Extract the (X, Y) coordinate from the center of the cell holding the provided text.  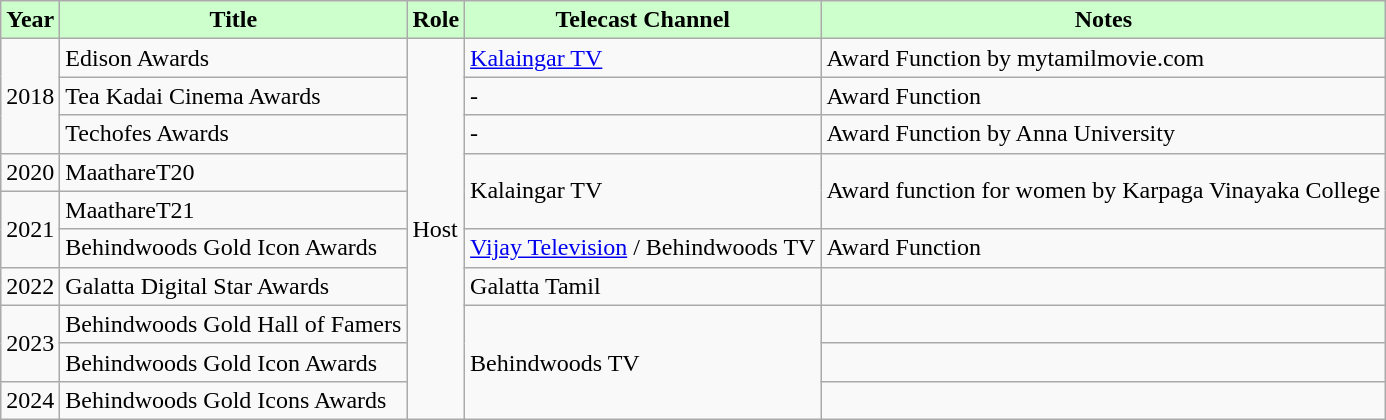
Edison Awards (234, 58)
Award function for women by Karpaga Vinayaka College (1104, 191)
Tea Kadai Cinema Awards (234, 96)
Title (234, 20)
Role (436, 20)
Award Function by mytamilmovie.com (1104, 58)
2020 (30, 172)
Behindwoods Gold Hall of Famers (234, 324)
Award Function by Anna University (1104, 134)
Vijay Television / Behindwoods TV (643, 248)
2018 (30, 96)
Host (436, 230)
Techofes Awards (234, 134)
2021 (30, 229)
2022 (30, 286)
MaathareT21 (234, 210)
Notes (1104, 20)
Telecast Channel (643, 20)
MaathareT20 (234, 172)
2023 (30, 343)
Galatta Digital Star Awards (234, 286)
Year (30, 20)
Behindwoods Gold Icons Awards (234, 400)
2024 (30, 400)
Behindwoods TV (643, 362)
Galatta Tamil (643, 286)
